Pinpoint the cell where the given text exists, returning its (X, Y) midpoint coordinate. 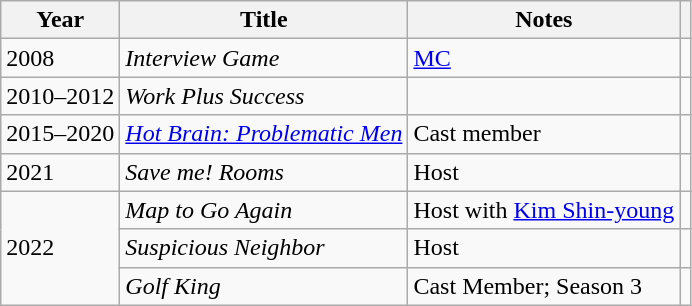
Host with Kim Shin-young (544, 210)
2022 (60, 248)
Work Plus Success (264, 96)
2015–2020 (60, 134)
Year (60, 20)
Title (264, 20)
Suspicious Neighbor (264, 248)
MC (544, 58)
2010–2012 (60, 96)
Save me! Rooms (264, 172)
Cast Member; Season 3 (544, 286)
2008 (60, 58)
2021 (60, 172)
Hot Brain: Problematic Men (264, 134)
Map to Go Again (264, 210)
Notes (544, 20)
Interview Game (264, 58)
Cast member (544, 134)
Golf King (264, 286)
